Extract the (X, Y) coordinate from the center of the cell holding the provided text.  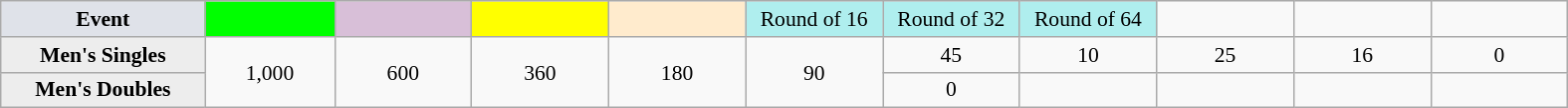
1,000 (270, 72)
16 (1362, 55)
Men's Singles (104, 55)
Event (104, 19)
Round of 16 (814, 19)
90 (814, 72)
45 (951, 55)
600 (403, 72)
Round of 64 (1088, 19)
180 (677, 72)
360 (541, 72)
10 (1088, 55)
25 (1226, 55)
Round of 32 (951, 19)
Men's Doubles (104, 90)
